Determine the [X, Y] coordinate at the center of the cell enclosing the given text.  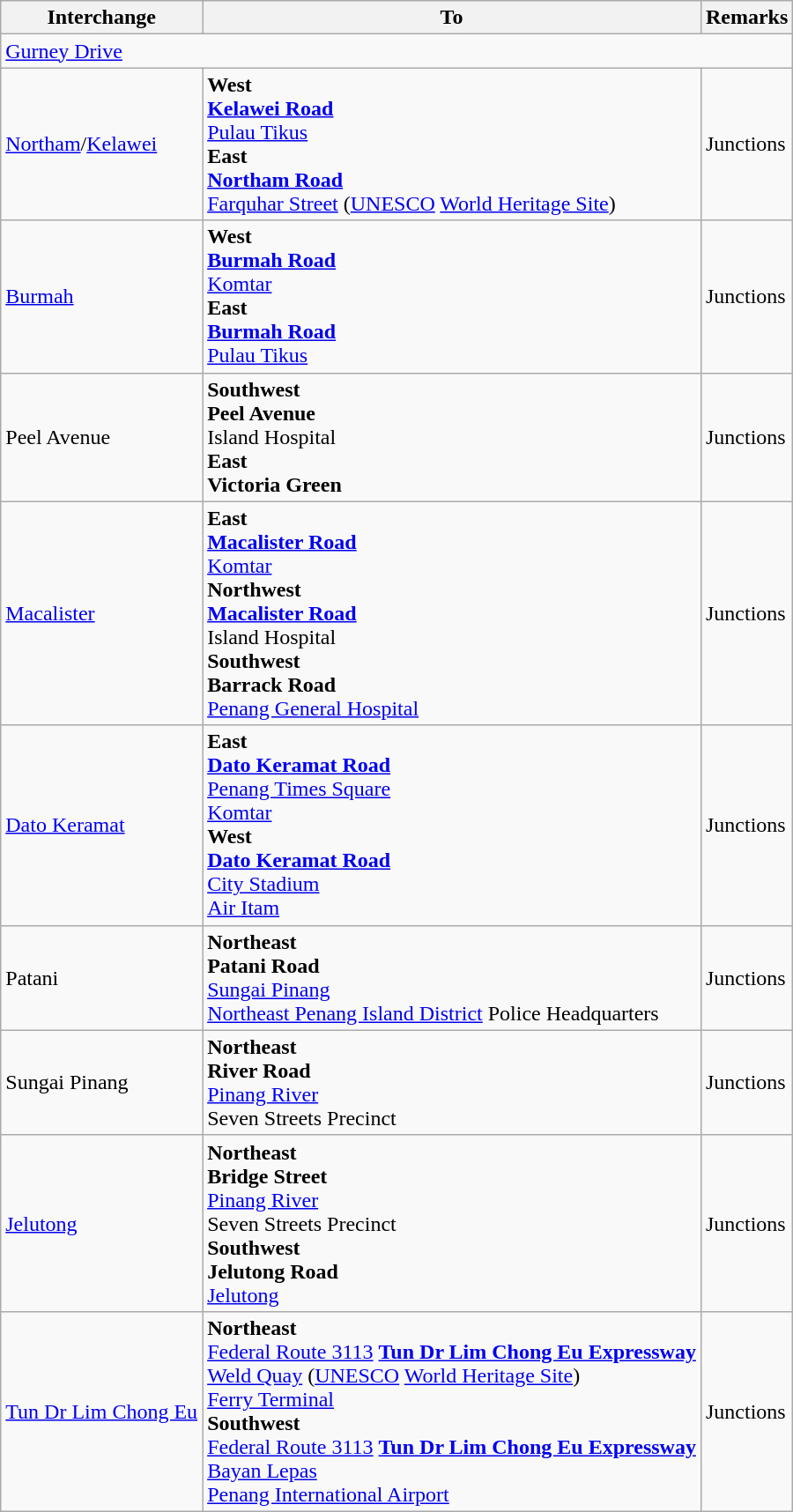
NortheastPatani RoadSungai PinangNortheast Penang Island District Police Headquarters [452, 978]
WestBurmah RoadKomtarEastBurmah RoadPulau Tikus [452, 296]
NortheastBridge StreetPinang RiverSeven Streets PrecinctSouthwestJelutong RoadJelutong [452, 1223]
NortheastRiver RoadPinang RiverSeven Streets Precinct [452, 1082]
EastMacalister RoadKomtarNorthwestMacalister RoadIsland HospitalSouthwestBarrack RoadPenang General Hospital [452, 613]
Burmah [102, 296]
SouthwestPeel AvenueIsland HospitalEastVictoria Green [452, 437]
Tun Dr Lim Chong Eu [102, 1412]
Macalister [102, 613]
WestKelawei RoadPulau TikusEastNortham RoadFarquhar Street (UNESCO World Heritage Site) [452, 145]
To [452, 18]
Peel Avenue [102, 437]
Northam/Kelawei [102, 145]
Interchange [102, 18]
EastDato Keramat RoadPenang Times SquareKomtarWestDato Keramat RoadCity StadiumAir Itam [452, 825]
Dato Keramat [102, 825]
Gurney Drive [396, 51]
Jelutong [102, 1223]
Sungai Pinang [102, 1082]
Remarks [746, 18]
Patani [102, 978]
